Provide the (X, Y) coordinate of the cell's center where the given text is located.  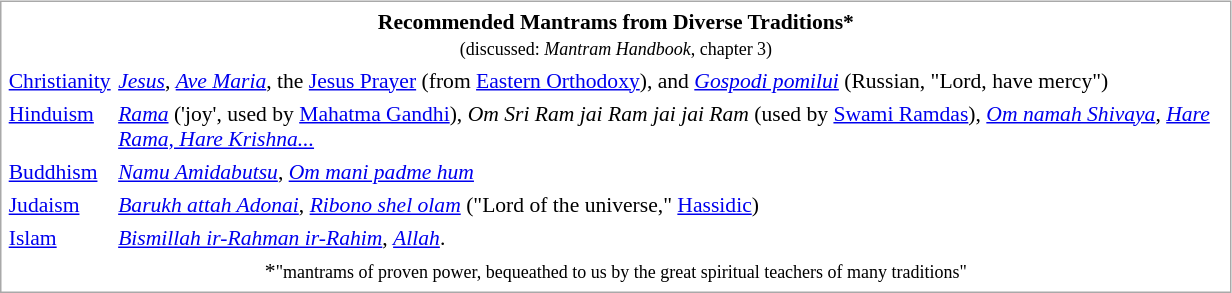
Bismillah ir-Rahman ir-Rahim, Allah. (670, 238)
Barukh attah Adonai, Ribono shel olam ("Lord of the universe," Hassidic) (670, 205)
Buddhism (60, 172)
Hinduism (60, 126)
Recommended Mantrams from Diverse Traditions*(discussed: Mantram Handbook, chapter 3) (616, 34)
*"mantrams of proven power, bequeathed to us by the great spiritual teachers of many traditions" (616, 271)
Judaism (60, 205)
Namu Amidabutsu, Om mani padme hum (670, 172)
Christianity (60, 80)
Jesus, Ave Maria, the Jesus Prayer (from Eastern Orthodoxy), and Gospodi pomilui (Russian, "Lord, have mercy") (670, 80)
Islam (60, 238)
Rama ('joy', used by Mahatma Gandhi), Om Sri Ram jai Ram jai jai Ram (used by Swami Ramdas), Om namah Shivaya, Hare Rama, Hare Krishna... (670, 126)
